From the cell containing the given text, extract its center point as (x, y) coordinate. 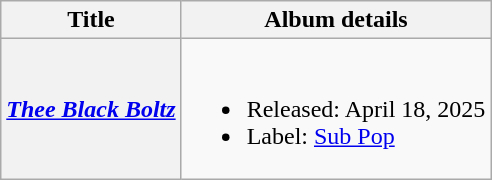
Title (91, 20)
Released: April 18, 2025Label: Sub Pop (336, 109)
Thee Black Boltz (91, 109)
Album details (336, 20)
